Return (X, Y) of the center of cell containing provided text 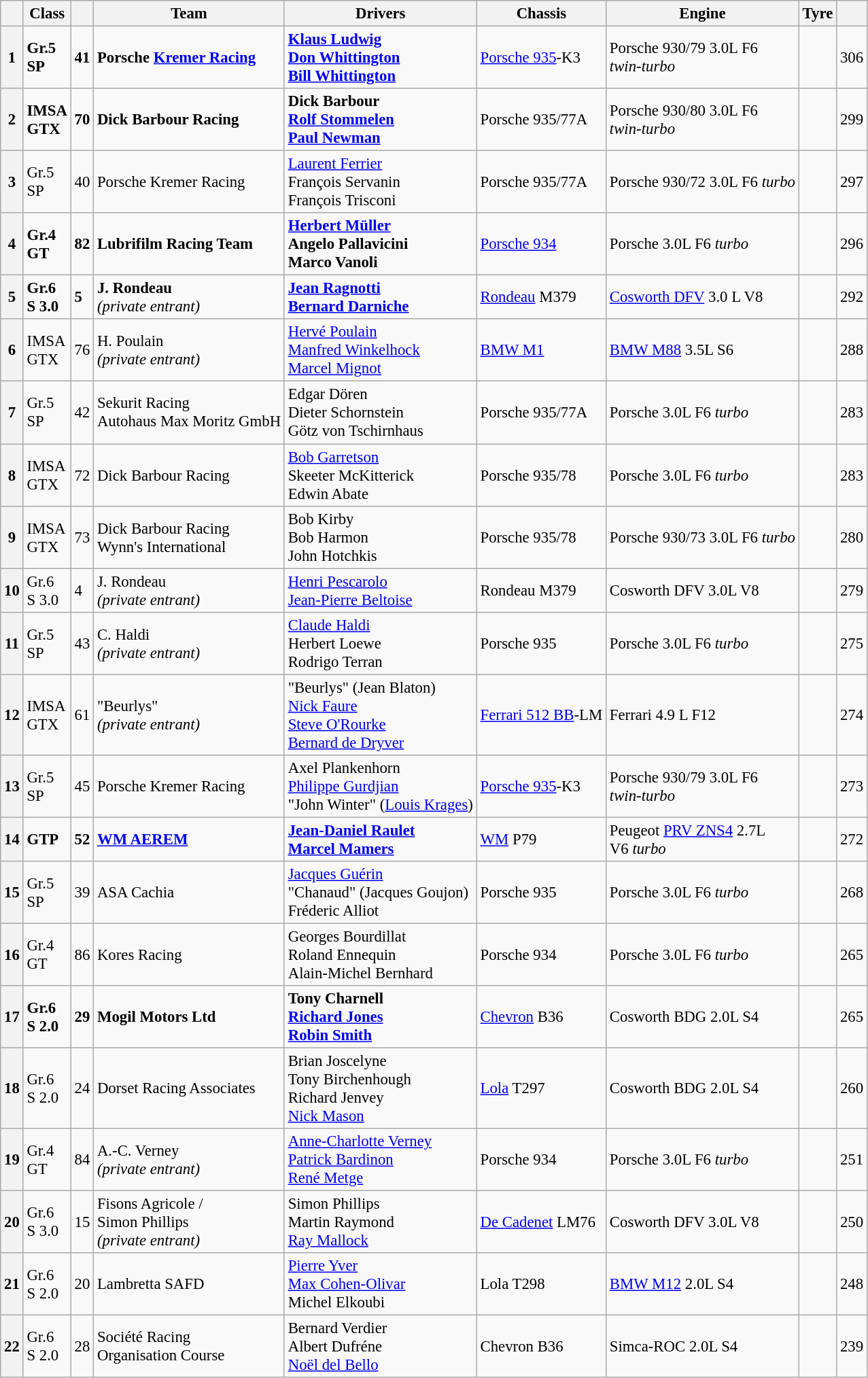
2 (12, 120)
70 (82, 120)
268 (852, 893)
248 (852, 1284)
Brian Joscelyne Tony Birchenhough Richard Jenvey Nick Mason (381, 1089)
Claude Haldi Herbert Loewe Rodrigo Terran (381, 643)
Tony Charnell Richard Jones Robin Smith (381, 1017)
Axel Plankenhorn Philippe Gurdjian "John Winter" (Louis Krages) (381, 787)
Laurent Ferrier François Servanin François Trisconi (381, 182)
273 (852, 787)
Tyre (817, 14)
42 (82, 413)
Porsche 930/73 3.0L F6 turbo (703, 537)
Mogil Motors Ltd (189, 1017)
BMW M1 (541, 351)
43 (82, 643)
Bob Kirby Bob Harmon John Hotchkis (381, 537)
Simca-ROC 2.0L S4 (703, 1347)
306 (852, 58)
Klaus Ludwig Don Whittington Bill Whittington (381, 58)
Cosworth DFV 3.0 L V8 (703, 298)
Dick Barbour Racing Wynn's International (189, 537)
"Beurlys"(private entrant) (189, 715)
45 (82, 787)
260 (852, 1089)
Jacques Guérin "Chanaud" (Jacques Goujon) Fréderic Alliot (381, 893)
Bernard Verdier Albert Dufréne Noël del Bello (381, 1347)
GTP (47, 839)
BMW M12 2.0L S4 (703, 1284)
Sekurit Racing Autohaus Max Moritz GmbH (189, 413)
9 (12, 537)
Lambretta SAFD (189, 1284)
84 (82, 1160)
86 (82, 954)
Georges Bourdillat Roland Ennequin Alain-Michel Bernhard (381, 954)
279 (852, 590)
251 (852, 1160)
39 (82, 893)
Class (47, 14)
Dick Barbour Rolf Stommelen Paul Newman (381, 120)
Bob Garretson Skeeter McKitterick Edwin Abate (381, 475)
A.-C. Verney (private entrant) (189, 1160)
Chassis (541, 14)
ASA Cachia (189, 893)
WM AEREM (189, 839)
14 (12, 839)
275 (852, 643)
52 (82, 839)
18 (12, 1089)
H. Poulain(private entrant) (189, 351)
16 (12, 954)
Team (189, 14)
"Beurlys" (Jean Blaton) Nick Faure Steve O'Rourke Bernard de Dryver (381, 715)
BMW M88 3.5L S6 (703, 351)
17 (12, 1017)
22 (12, 1347)
76 (82, 351)
297 (852, 182)
41 (82, 58)
239 (852, 1347)
Simon Phillips Martin Raymond Ray Mallock (381, 1222)
Société RacingOrganisation Course (189, 1347)
73 (82, 537)
3 (12, 182)
Kores Racing (189, 954)
Dorset Racing Associates (189, 1089)
1 (12, 58)
61 (82, 715)
292 (852, 298)
Porsche 930/72 3.0L F6 turbo (703, 182)
288 (852, 351)
29 (82, 1017)
6 (12, 351)
Fisons Agricole / Simon Phillips(private entrant) (189, 1222)
Lola T297 (541, 1089)
13 (12, 787)
Herbert Müller Angelo Pallavicini Marco Vanoli (381, 244)
Ferrari 512 BB-LM (541, 715)
7 (12, 413)
Lubrifilm Racing Team (189, 244)
Hervé Poulain Manfred Winkelhock Marcel Mignot (381, 351)
11 (12, 643)
Edgar Dören Dieter Schornstein Götz von Tschirnhaus (381, 413)
Anne-Charlotte Verney Patrick Bardinon René Metge (381, 1160)
8 (12, 475)
Drivers (381, 14)
De Cadenet LM76 (541, 1222)
WM P79 (541, 839)
24 (82, 1089)
296 (852, 244)
250 (852, 1222)
Henri Pescarolo Jean-Pierre Beltoise (381, 590)
C. Haldi(private entrant) (189, 643)
10 (12, 590)
Jean Ragnotti Bernard Darniche (381, 298)
Lola T298 (541, 1284)
28 (82, 1347)
Porsche 930/80 3.0L F6 twin-turbo (703, 120)
Ferrari 4.9 L F12 (703, 715)
Jean-Daniel Raulet Marcel Mamers (381, 839)
299 (852, 120)
12 (12, 715)
Peugeot PRV ZNS4 2.7L V6 turbo (703, 839)
Engine (703, 14)
272 (852, 839)
72 (82, 475)
21 (12, 1284)
Pierre Yver Max Cohen-Olivar Michel Elkoubi (381, 1284)
82 (82, 244)
40 (82, 182)
280 (852, 537)
19 (12, 1160)
274 (852, 715)
